Extract the (x, y) coordinate from the center of the cell holding the provided text.  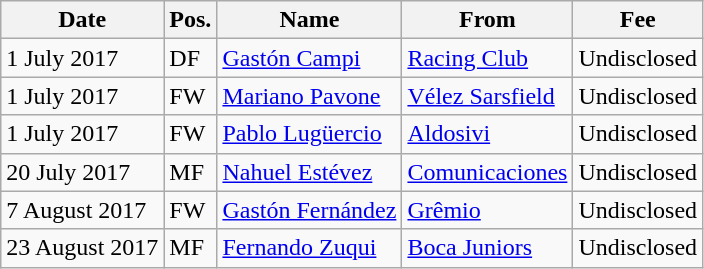
Nahuel Estévez (310, 172)
Comunicaciones (488, 172)
20 July 2017 (82, 172)
Grêmio (488, 210)
Boca Juniors (488, 248)
23 August 2017 (82, 248)
Mariano Pavone (310, 96)
Date (82, 20)
Aldosivi (488, 134)
Pos. (190, 20)
Gastón Fernández (310, 210)
7 August 2017 (82, 210)
Pablo Lugüercio (310, 134)
Fernando Zuqui (310, 248)
Fee (638, 20)
DF (190, 58)
From (488, 20)
Vélez Sarsfield (488, 96)
Name (310, 20)
Racing Club (488, 58)
Gastón Campi (310, 58)
